For the text-containing cell, return its midpoint in [X, Y] coordinate format. 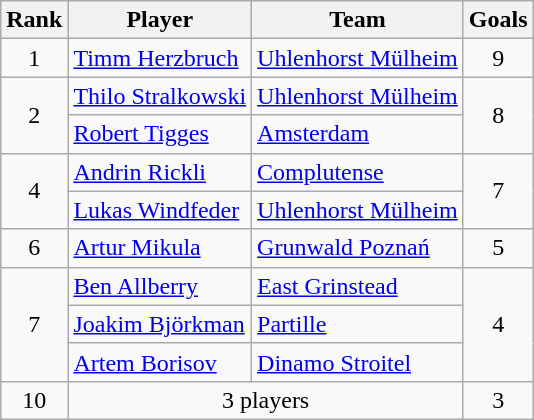
Team [358, 20]
Artur Mikula [160, 248]
6 [34, 248]
Amsterdam [358, 134]
Grunwald Poznań [358, 248]
Robert Tigges [160, 134]
5 [498, 248]
East Grinstead [358, 286]
10 [34, 400]
Andrin Rickli [160, 172]
Timm Herzbruch [160, 58]
Complutense [358, 172]
Lukas Windfeder [160, 210]
Artem Borisov [160, 362]
Ben Allberry [160, 286]
3 [498, 400]
2 [34, 115]
Partille [358, 324]
8 [498, 115]
3 players [266, 400]
1 [34, 58]
Rank [34, 20]
9 [498, 58]
Dinamo Stroitel [358, 362]
Goals [498, 20]
Thilo Stralkowski [160, 96]
Player [160, 20]
Joakim Björkman [160, 324]
